Determine the (x, y) coordinate at the center of the cell enclosing the given text.  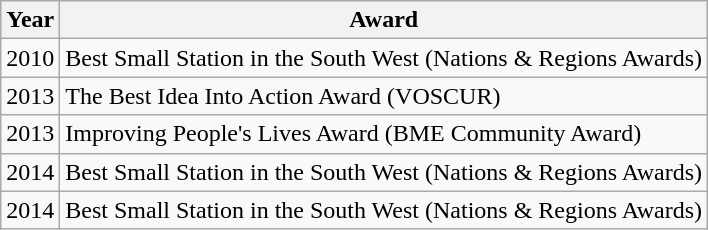
Improving People's Lives Award (BME Community Award) (384, 134)
Year (30, 20)
The Best Idea Into Action Award (VOSCUR) (384, 96)
Award (384, 20)
2010 (30, 58)
